Locate the cell with the specified text and output its (x, y) center coordinate. 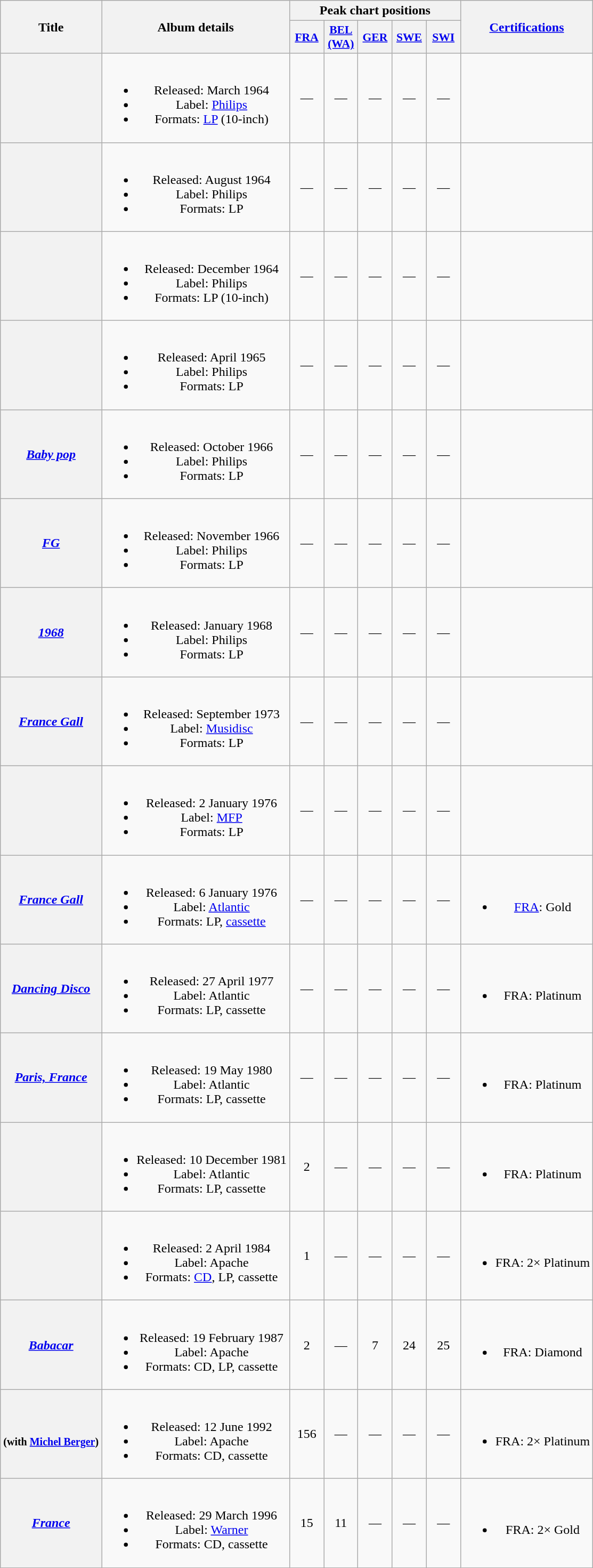
Released: November 1966Label: PhilipsFormats: LP (196, 543)
Babacar (51, 1345)
25 (443, 1345)
1968 (51, 632)
Certifications (526, 27)
BEL(WA) (341, 37)
Released: 19 May 1980Label: AtlanticFormats: LP, cassette (196, 1078)
Released: September 1973Label: MusidiscFormats: LP (196, 721)
156 (307, 1434)
FRA (307, 37)
SWI (443, 37)
Released: August 1964Label: PhilipsFormats: LP (196, 187)
Dancing Disco (51, 988)
Released: 19 February 1987Label: ApacheFormats: CD, LP, cassette (196, 1345)
(with Michel Berger) (51, 1434)
FRA: Diamond (526, 1345)
Released: 6 January 1976Label: AtlanticFormats: LP, cassette (196, 900)
1 (307, 1256)
Released: 27 April 1977Label: AtlanticFormats: LP, cassette (196, 988)
France (51, 1523)
Released: January 1968Label: PhilipsFormats: LP (196, 632)
Released: March 1964Label: PhilipsFormats: LP (10-inch) (196, 98)
FRA: 2× Gold (526, 1523)
Released: 2 April 1984Label: ApacheFormats: CD, LP, cassette (196, 1256)
Peak chart positions (375, 11)
15 (307, 1523)
24 (409, 1345)
Released: 12 June 1992Label: ApacheFormats: CD, cassette (196, 1434)
7 (375, 1345)
FG (51, 543)
Released: October 1966Label: PhilipsFormats: LP (196, 454)
SWE (409, 37)
Released: 29 March 1996Label: WarnerFormats: CD, cassette (196, 1523)
Baby pop (51, 454)
Released: April 1965Label: PhilipsFormats: LP (196, 365)
Paris, France (51, 1078)
Album details (196, 27)
11 (341, 1523)
Released: December 1964Label: PhilipsFormats: LP (10-inch) (196, 276)
Released: 10 December 1981Label: AtlanticFormats: LP, cassette (196, 1167)
FRA: Gold (526, 900)
Title (51, 27)
GER (375, 37)
Released: 2 January 1976Label: MFPFormats: LP (196, 810)
